Identify which cell holds the provided text, then report its [x, y] central coordinate. 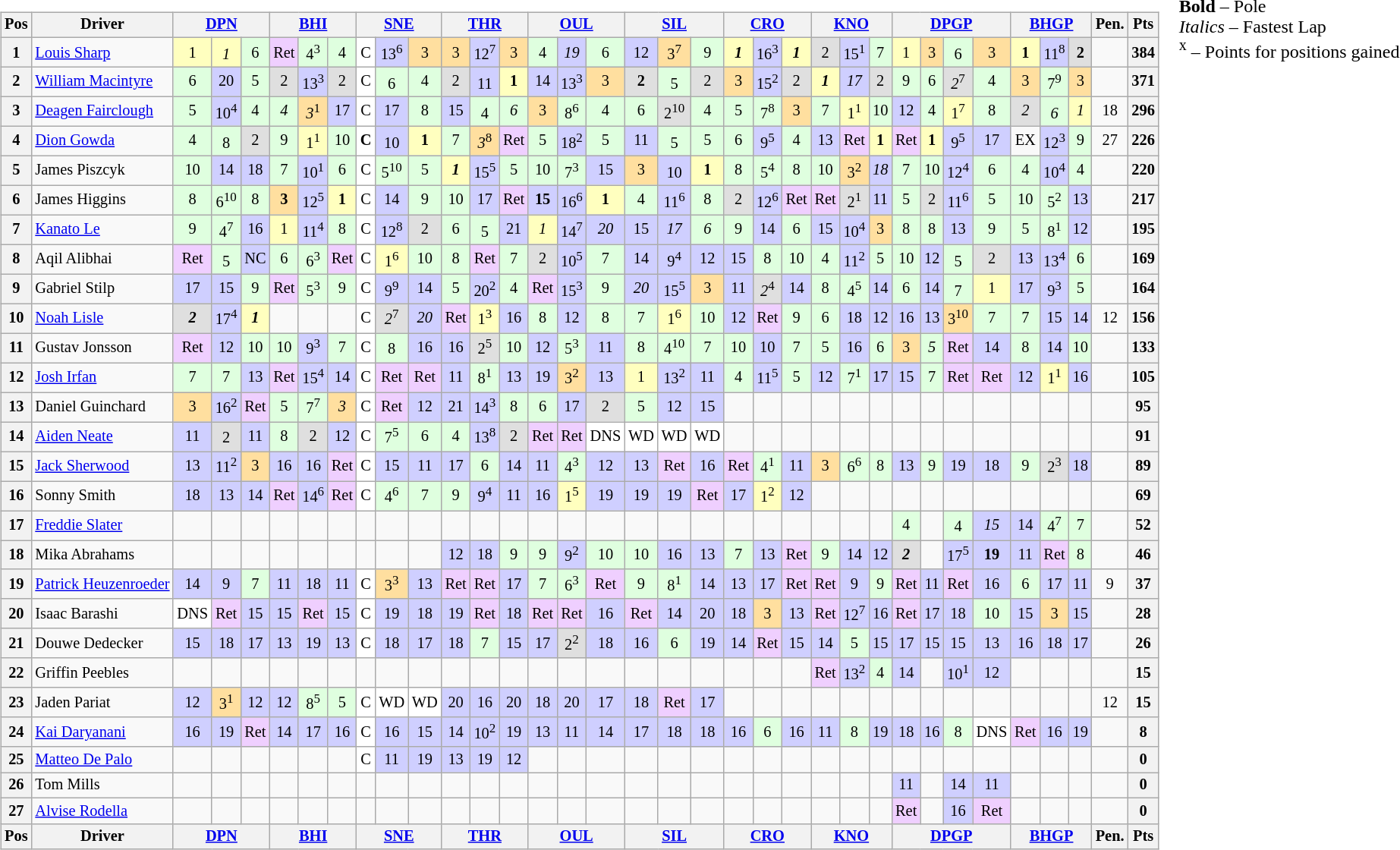
85 [313, 703]
91 [1143, 437]
124 [958, 170]
Daniel Guinchard [102, 407]
125 [313, 200]
Freddie Slater [102, 525]
Aqil Alibhai [102, 260]
410 [675, 348]
384 [1143, 52]
James Higgins [102, 200]
128 [392, 229]
Louis Sharp [102, 52]
147 [572, 229]
Kanato Le [102, 229]
115 [768, 378]
163 [768, 52]
33 [392, 584]
153 [572, 288]
Sonny Smith [102, 496]
79 [1055, 82]
151 [854, 52]
Deagen Fairclough [102, 111]
Josh Irfan [102, 378]
41 [768, 466]
75 [392, 437]
89 [1143, 466]
54 [768, 170]
220 [1143, 170]
38 [486, 141]
166 [572, 200]
123 [1055, 141]
152 [768, 82]
Matteo De Palo [102, 760]
154 [313, 378]
Douwe Dedecker [102, 644]
146 [313, 496]
118 [1055, 52]
William Macintyre [102, 82]
202 [486, 288]
Gustav Jonsson [102, 348]
Dion Gowda [102, 141]
71 [854, 378]
Kai Daryanani [102, 732]
69 [1143, 496]
28 [1143, 613]
134 [1055, 260]
162 [226, 407]
169 [1143, 260]
143 [486, 407]
136 [392, 52]
99 [392, 288]
156 [1143, 319]
EX [1025, 141]
175 [958, 556]
Griffin Peebles [102, 672]
371 [1143, 82]
195 [1143, 229]
Mika Abrahams [102, 556]
226 [1143, 141]
126 [768, 200]
174 [226, 319]
77 [313, 407]
73 [572, 170]
210 [675, 111]
610 [226, 200]
296 [1143, 111]
Gabriel Stilp [102, 288]
45 [854, 288]
Alvise Rodella [102, 811]
114 [313, 229]
66 [854, 466]
138 [486, 437]
78 [768, 111]
Jaden Pariat [102, 703]
Noah Lisle [102, 319]
Isaac Barashi [102, 613]
310 [958, 319]
Aiden Neate [102, 437]
510 [392, 170]
86 [572, 111]
NC [255, 260]
164 [1143, 288]
102 [486, 732]
182 [572, 141]
92 [572, 556]
James Piszcyk [102, 170]
217 [1143, 200]
Patrick Heuzenroeder [102, 584]
Jack Sherwood [102, 466]
Tom Mills [102, 785]
